Find where the given text appears and provide that cell's center as (x, y) coordinate. 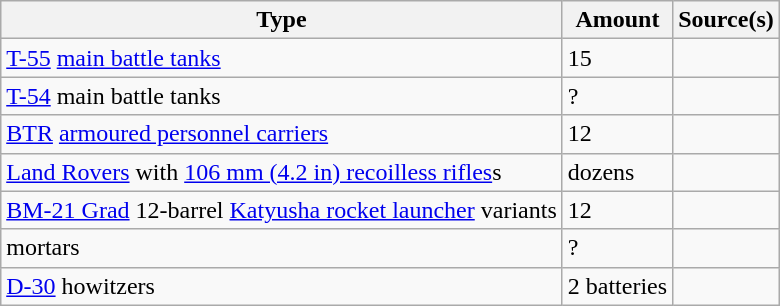
mortars (282, 248)
T-54 main battle tanks (282, 96)
Land Rovers with 106 mm (4.2 in) recoilless rifless (282, 172)
T-55 main battle tanks (282, 58)
dozens (617, 172)
BM-21 Grad 12-barrel Katyusha rocket launcher variants (282, 210)
BTR armoured personnel carriers (282, 134)
D-30 howitzers (282, 286)
2 batteries (617, 286)
Source(s) (726, 20)
Amount (617, 20)
Type (282, 20)
15 (617, 58)
